Scan for the cell matching the given text and deliver its (x, y) coordinate at center. 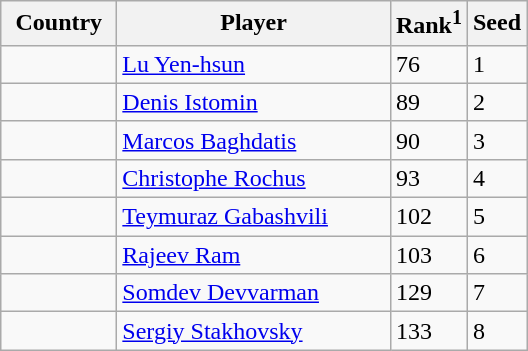
Marcos Baghdatis (254, 140)
Seed (496, 24)
93 (428, 178)
Denis Istomin (254, 102)
103 (428, 255)
Player (254, 24)
2 (496, 102)
89 (428, 102)
3 (496, 140)
5 (496, 217)
Country (59, 24)
6 (496, 255)
76 (428, 64)
Sergiy Stakhovsky (254, 331)
133 (428, 331)
8 (496, 331)
Rajeev Ram (254, 255)
90 (428, 140)
Rank1 (428, 24)
Lu Yen-hsun (254, 64)
4 (496, 178)
Teymuraz Gabashvili (254, 217)
102 (428, 217)
7 (496, 293)
129 (428, 293)
1 (496, 64)
Somdev Devvarman (254, 293)
Christophe Rochus (254, 178)
